Locate the cell with the specified text and output its [x, y] center coordinate. 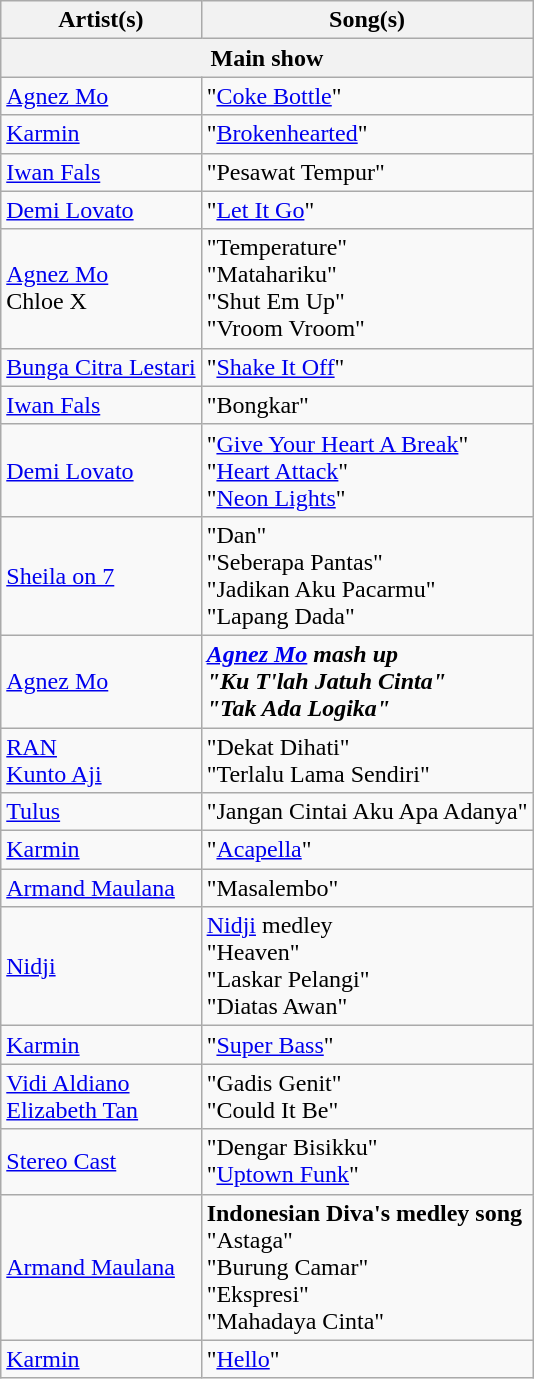
Vidi AldianoElizabeth Tan [101, 1096]
Nidji [101, 966]
Stereo Cast [101, 1162]
"Acapella" [367, 850]
"Super Bass" [367, 1045]
"Coke Bottle" [367, 96]
Agnez Mo mash up"Ku T'lah Jatuh Cinta""Tak Ada Logika" [367, 681]
Bunga Citra Lestari [101, 367]
"Dekat Dihati""Terlalu Lama Sendiri" [367, 760]
"Masalembo" [367, 888]
"Give Your Heart A Break""Heart Attack""Neon Lights" [367, 470]
"Dengar Bisikku""Uptown Funk" [367, 1162]
"Jangan Cintai Aku Apa Adanya" [367, 812]
Agnez MoChloe X [101, 288]
"Brokenhearted" [367, 134]
"Bongkar" [367, 405]
"Pesawat Tempur" [367, 172]
"Hello" [367, 1359]
Nidji medley"Heaven""Laskar Pelangi""Diatas Awan" [367, 966]
Song(s) [367, 20]
"Dan""Seberapa Pantas""Jadikan Aku Pacarmu""Lapang Dada" [367, 576]
"Temperature""Matahariku""Shut Em Up""Vroom Vroom" [367, 288]
RANKunto Aji [101, 760]
"Let It Go" [367, 210]
"Shake It Off" [367, 367]
Indonesian Diva's medley song"Astaga""Burung Camar""Ekspresi""Mahadaya Cinta" [367, 1267]
Main show [267, 58]
Artist(s) [101, 20]
Tulus [101, 812]
Sheila on 7 [101, 576]
"Gadis Genit""Could It Be" [367, 1096]
